Locate the cell with the specified text and output its [X, Y] center coordinate. 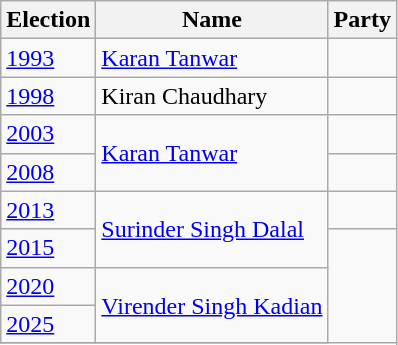
2015 [48, 248]
Virender Singh Kadian [212, 305]
1998 [48, 96]
Name [212, 20]
2020 [48, 286]
2013 [48, 210]
Party [362, 20]
Election [48, 20]
1993 [48, 58]
2008 [48, 172]
Surinder Singh Dalal [212, 229]
Kiran Chaudhary [212, 96]
2003 [48, 134]
2025 [48, 324]
